Determine the (x, y) coordinate at the center of the cell enclosing the given text.  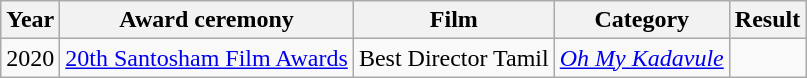
Best Director Tamil (454, 58)
20th Santosham Film Awards (207, 58)
2020 (30, 58)
Year (30, 20)
Oh My Kadavule (642, 58)
Award ceremony (207, 20)
Category (642, 20)
Result (767, 20)
Film (454, 20)
